Detect which cell encompasses the target text, then output its (X, Y) center coordinate. 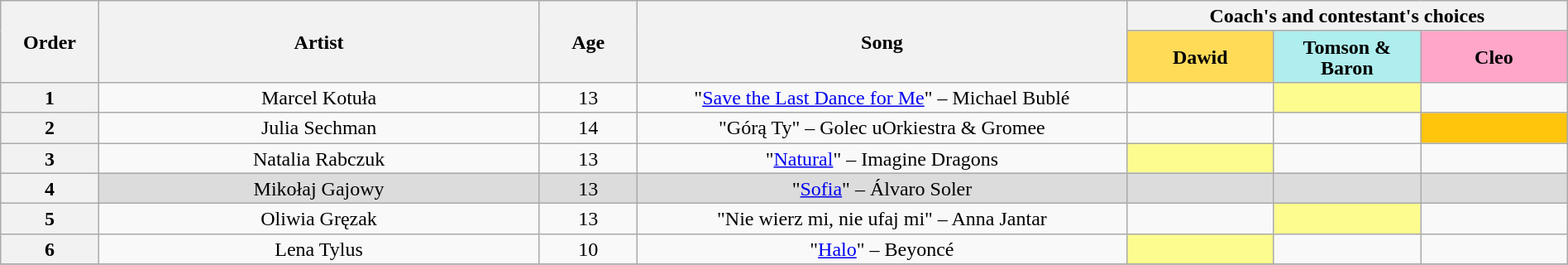
"Save the Last Dance for Me" – Michael Bublé (882, 98)
Tomson & Baron (1347, 56)
3 (50, 157)
4 (50, 189)
"Górą Ty" – Golec uOrkiestra & Gromee (882, 128)
2 (50, 128)
"Natural" – Imagine Dragons (882, 157)
Cleo (1494, 56)
Dawid (1200, 56)
Age (588, 41)
Marcel Kotuła (319, 98)
14 (588, 128)
Coach's and contestant's choices (1346, 17)
6 (50, 248)
10 (588, 248)
"Nie wierz mi, nie ufaj mi" – Anna Jantar (882, 219)
Natalia Rabczuk (319, 157)
Oliwia Gręzak (319, 219)
Lena Tylus (319, 248)
"Sofia" – Álvaro Soler (882, 189)
1 (50, 98)
5 (50, 219)
Artist (319, 41)
"Halo" – Beyoncé (882, 248)
Julia Sechman (319, 128)
Song (882, 41)
Mikołaj Gajowy (319, 189)
Order (50, 41)
